Extract the [X, Y] coordinate from the center of the cell holding the provided text.  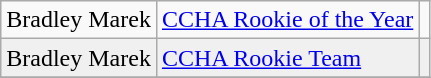
CCHA Rookie of the Year [287, 20]
CCHA Rookie Team [287, 58]
